Locate the cell with the specified text and output its (X, Y) center coordinate. 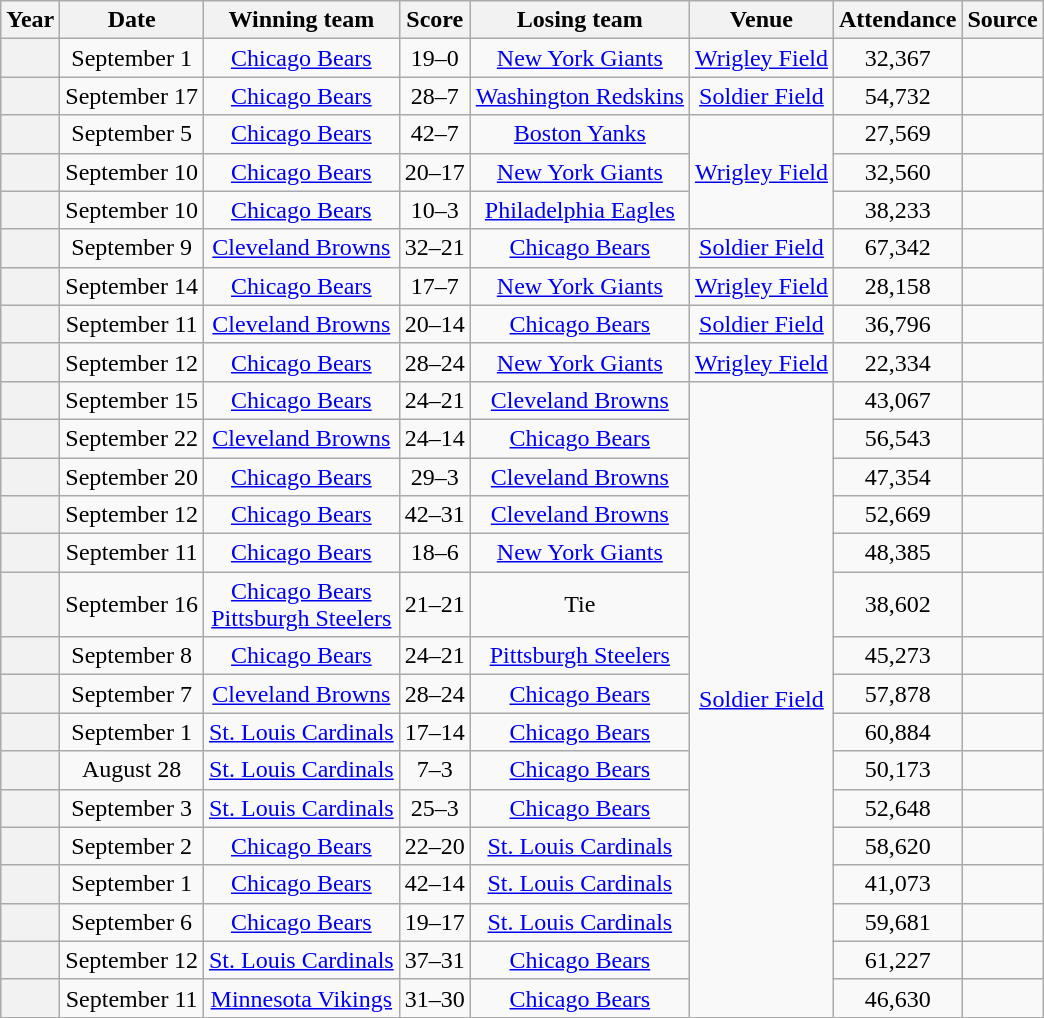
59,681 (897, 922)
52,648 (897, 808)
Boston Yanks (580, 134)
18–6 (434, 553)
Winning team (301, 20)
54,732 (897, 96)
32,367 (897, 58)
67,342 (897, 248)
47,354 (897, 477)
52,669 (897, 515)
Philadelphia Eagles (580, 210)
48,385 (897, 553)
10–3 (434, 210)
38,233 (897, 210)
September 17 (132, 96)
Losing team (580, 20)
27,569 (897, 134)
September 6 (132, 922)
Tie (580, 604)
32–21 (434, 248)
42–7 (434, 134)
36,796 (897, 324)
17–14 (434, 732)
Chicago BearsPittsburgh Steelers (301, 604)
20–14 (434, 324)
September 14 (132, 286)
45,273 (897, 656)
August 28 (132, 770)
September 16 (132, 604)
Washington Redskins (580, 96)
Source (1002, 20)
31–30 (434, 998)
24–14 (434, 438)
September 8 (132, 656)
September 15 (132, 400)
September 2 (132, 846)
Venue (761, 20)
61,227 (897, 960)
37–31 (434, 960)
28,158 (897, 286)
46,630 (897, 998)
September 22 (132, 438)
22,334 (897, 362)
29–3 (434, 477)
September 5 (132, 134)
17–7 (434, 286)
57,878 (897, 694)
20–17 (434, 172)
28–7 (434, 96)
22–20 (434, 846)
50,173 (897, 770)
19–17 (434, 922)
Date (132, 20)
Minnesota Vikings (301, 998)
25–3 (434, 808)
21–21 (434, 604)
Attendance (897, 20)
58,620 (897, 846)
42–14 (434, 884)
56,543 (897, 438)
September 9 (132, 248)
41,073 (897, 884)
42–31 (434, 515)
32,560 (897, 172)
September 20 (132, 477)
September 7 (132, 694)
7–3 (434, 770)
43,067 (897, 400)
38,602 (897, 604)
September 3 (132, 808)
Year (30, 20)
19–0 (434, 58)
60,884 (897, 732)
Score (434, 20)
Pittsburgh Steelers (580, 656)
